Extract the [X, Y] coordinate from the center of the cell holding the provided text.  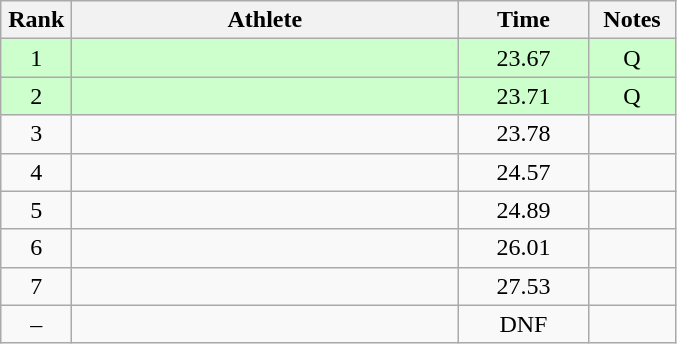
DNF [524, 324]
1 [36, 58]
24.89 [524, 210]
Time [524, 20]
27.53 [524, 286]
23.67 [524, 58]
23.71 [524, 96]
4 [36, 172]
Rank [36, 20]
23.78 [524, 134]
3 [36, 134]
26.01 [524, 248]
– [36, 324]
5 [36, 210]
2 [36, 96]
6 [36, 248]
7 [36, 286]
Notes [632, 20]
24.57 [524, 172]
Athlete [265, 20]
